Return the (x, y) coordinate for the center point of the cell that contains the specified text.  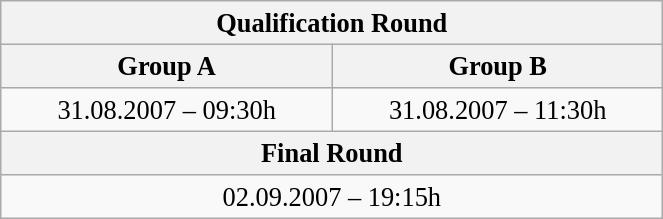
Qualification Round (332, 22)
Group B (497, 66)
Group A (167, 66)
31.08.2007 – 11:30h (497, 109)
Final Round (332, 153)
02.09.2007 – 19:15h (332, 197)
31.08.2007 – 09:30h (167, 109)
